Capture the cell that displays the provided text and extract its (x, y) central coordinate. 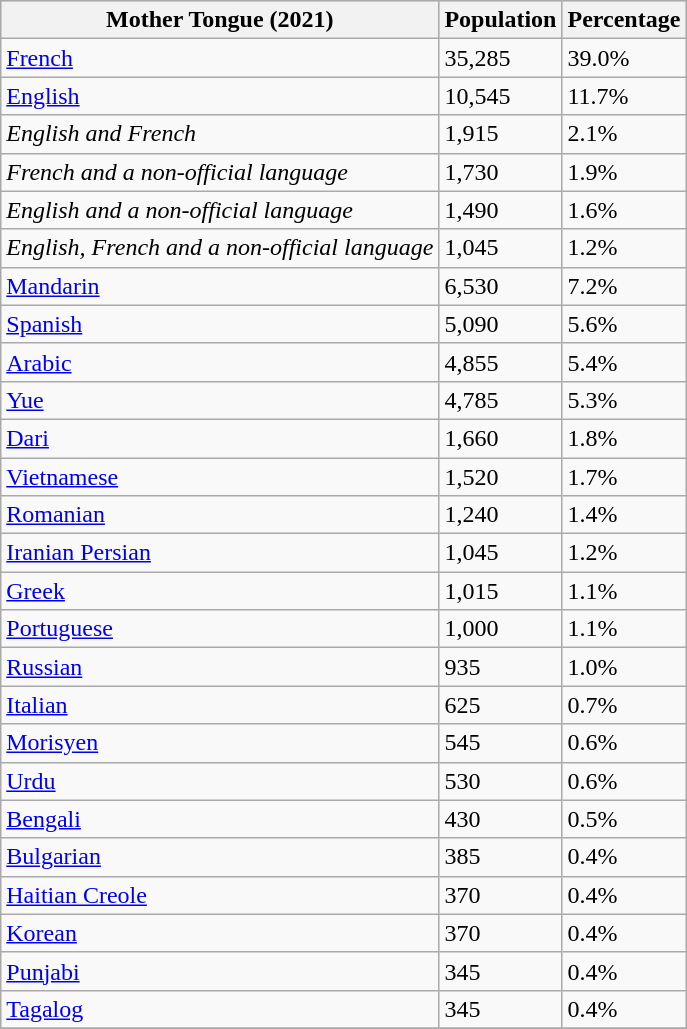
English (220, 96)
5.4% (624, 362)
430 (500, 819)
Bengali (220, 819)
935 (500, 667)
Tagalog (220, 1009)
10,545 (500, 96)
1,915 (500, 134)
7.2% (624, 286)
English and French (220, 134)
Mother Tongue (2021) (220, 20)
6,530 (500, 286)
625 (500, 705)
1.7% (624, 477)
1,660 (500, 438)
4,855 (500, 362)
1,000 (500, 629)
English and a non-official language (220, 210)
Romanian (220, 515)
1.9% (624, 172)
Morisyen (220, 743)
545 (500, 743)
1,240 (500, 515)
385 (500, 857)
Mandarin (220, 286)
Spanish (220, 324)
Bulgarian (220, 857)
35,285 (500, 58)
1.6% (624, 210)
Greek (220, 591)
Population (500, 20)
11.7% (624, 96)
Haitian Creole (220, 895)
English, French and a non-official language (220, 248)
Punjabi (220, 971)
Korean (220, 933)
1,520 (500, 477)
1.0% (624, 667)
2.1% (624, 134)
5.3% (624, 400)
Portuguese (220, 629)
Iranian Persian (220, 553)
Italian (220, 705)
0.7% (624, 705)
4,785 (500, 400)
5.6% (624, 324)
39.0% (624, 58)
1,015 (500, 591)
Arabic (220, 362)
Percentage (624, 20)
1,490 (500, 210)
Urdu (220, 781)
5,090 (500, 324)
French (220, 58)
1.4% (624, 515)
1,730 (500, 172)
Dari (220, 438)
1.8% (624, 438)
Vietnamese (220, 477)
0.5% (624, 819)
530 (500, 781)
Yue (220, 400)
Russian (220, 667)
French and a non-official language (220, 172)
